Scan for the cell matching the given text and deliver its (x, y) coordinate at center. 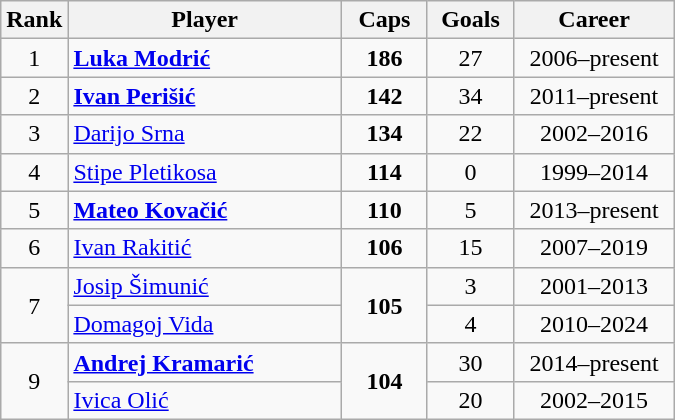
Caps (384, 20)
Rank (34, 20)
30 (470, 362)
110 (384, 210)
2002–2016 (594, 134)
2006–present (594, 58)
9 (34, 381)
114 (384, 172)
134 (384, 134)
Goals (470, 20)
Player (205, 20)
Andrej Kramarić (205, 362)
105 (384, 305)
Stipe Pletikosa (205, 172)
6 (34, 248)
0 (470, 172)
142 (384, 96)
104 (384, 381)
7 (34, 305)
2014–present (594, 362)
Darijo Srna (205, 134)
Ivan Rakitić (205, 248)
2010–2024 (594, 324)
1 (34, 58)
Ivan Perišić (205, 96)
20 (470, 400)
2 (34, 96)
106 (384, 248)
2011–present (594, 96)
Luka Modrić (205, 58)
2013–present (594, 210)
2007–2019 (594, 248)
2001–2013 (594, 286)
Domagoj Vida (205, 324)
Career (594, 20)
27 (470, 58)
15 (470, 248)
2002–2015 (594, 400)
22 (470, 134)
186 (384, 58)
Mateo Kovačić (205, 210)
34 (470, 96)
Ivica Olić (205, 400)
1999–2014 (594, 172)
Josip Šimunić (205, 286)
